Capture the cell that displays the provided text and extract its [X, Y] central coordinate. 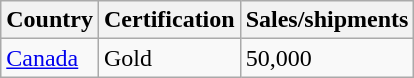
Canada [50, 58]
50,000 [327, 58]
Gold [169, 58]
Country [50, 20]
Certification [169, 20]
Sales/shipments [327, 20]
